Find where the given text appears and provide that cell's center as (X, Y) coordinate. 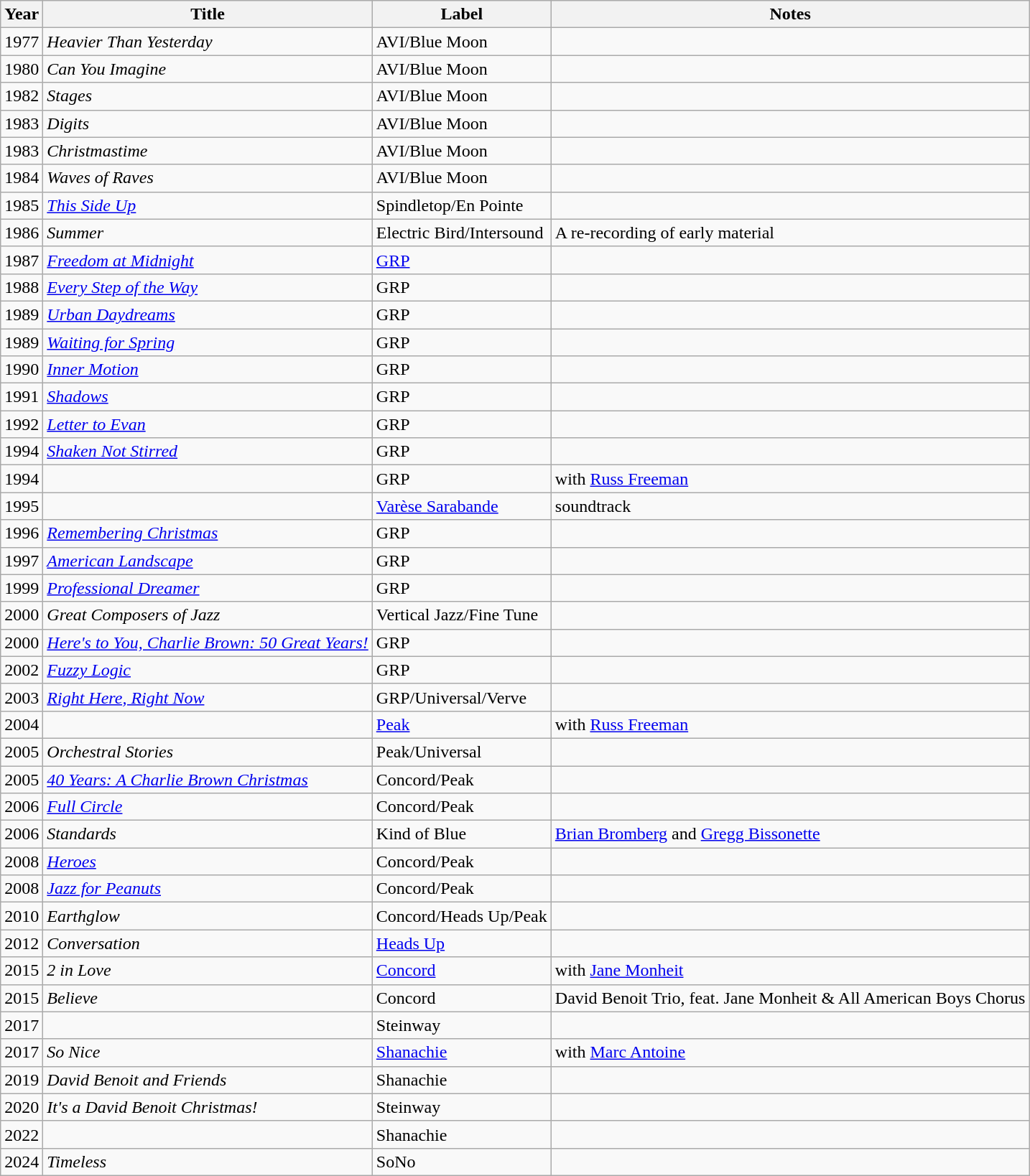
Peak (461, 724)
1987 (22, 260)
Heads Up (461, 943)
Conversation (208, 943)
soundtrack (790, 506)
Jazz for Peanuts (208, 889)
Believe (208, 998)
Here's to You, Charlie Brown: 50 Great Years! (208, 643)
Letter to Evan (208, 424)
David Benoit Trio, feat. Jane Monheit & All American Boys Chorus (790, 998)
Shaken Not Stirred (208, 452)
Standards (208, 834)
Waiting for Spring (208, 342)
Spindletop/En Pointe (461, 205)
Remembering Christmas (208, 533)
David Benoit and Friends (208, 1080)
Waves of Raves (208, 178)
1995 (22, 506)
American Landscape (208, 561)
GRP/Universal/Verve (461, 697)
Electric Bird/Intersound (461, 233)
Full Circle (208, 807)
1997 (22, 561)
2002 (22, 670)
Timeless (208, 1162)
Every Step of the Way (208, 287)
Summer (208, 233)
Orchestral Stories (208, 752)
Christmastime (208, 151)
Concord/Heads Up/Peak (461, 916)
SoNo (461, 1162)
Notes (790, 14)
1980 (22, 69)
Stages (208, 96)
Kind of Blue (461, 834)
1982 (22, 96)
A re-recording of early material (790, 233)
1991 (22, 397)
2004 (22, 724)
1977 (22, 42)
This Side Up (208, 205)
1999 (22, 588)
Great Composers of Jazz (208, 615)
1985 (22, 205)
2019 (22, 1080)
1984 (22, 178)
with Marc Antoine (790, 1053)
Shadows (208, 397)
So Nice (208, 1053)
with Jane Monheit (790, 971)
Can You Imagine (208, 69)
Label (461, 14)
Inner Motion (208, 370)
Year (22, 14)
Digits (208, 123)
Right Here, Right Now (208, 697)
2020 (22, 1107)
Heroes (208, 862)
It's a David Benoit Christmas! (208, 1107)
2022 (22, 1134)
Freedom at Midnight (208, 260)
2024 (22, 1162)
40 Years: A Charlie Brown Christmas (208, 779)
1988 (22, 287)
1986 (22, 233)
Title (208, 14)
1996 (22, 533)
Professional Dreamer (208, 588)
2010 (22, 916)
1992 (22, 424)
2012 (22, 943)
Varèse Sarabande (461, 506)
Urban Daydreams (208, 314)
Peak/Universal (461, 752)
Vertical Jazz/Fine Tune (461, 615)
2 in Love (208, 971)
2003 (22, 697)
1990 (22, 370)
Earthglow (208, 916)
Brian Bromberg and Gregg Bissonette (790, 834)
Heavier Than Yesterday (208, 42)
Fuzzy Logic (208, 670)
